Capture the cell that displays the provided text and extract its (x, y) central coordinate. 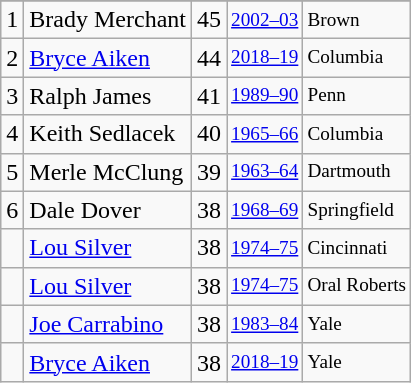
Dale Dover (108, 210)
45 (208, 20)
1 (12, 20)
Brady Merchant (108, 20)
41 (208, 96)
2002–03 (265, 20)
Dartmouth (357, 172)
2 (12, 58)
Cincinnati (357, 248)
4 (12, 134)
1989–90 (265, 96)
Keith Sedlacek (108, 134)
Merle McClung (108, 172)
6 (12, 210)
40 (208, 134)
1963–64 (265, 172)
3 (12, 96)
1965–66 (265, 134)
44 (208, 58)
Penn (357, 96)
Joe Carrabino (108, 324)
1983–84 (265, 324)
Springfield (357, 210)
1968–69 (265, 210)
Ralph James (108, 96)
Oral Roberts (357, 286)
5 (12, 172)
39 (208, 172)
Brown (357, 20)
